Output the [X, Y] coordinate of the center of the cell containing the given text.  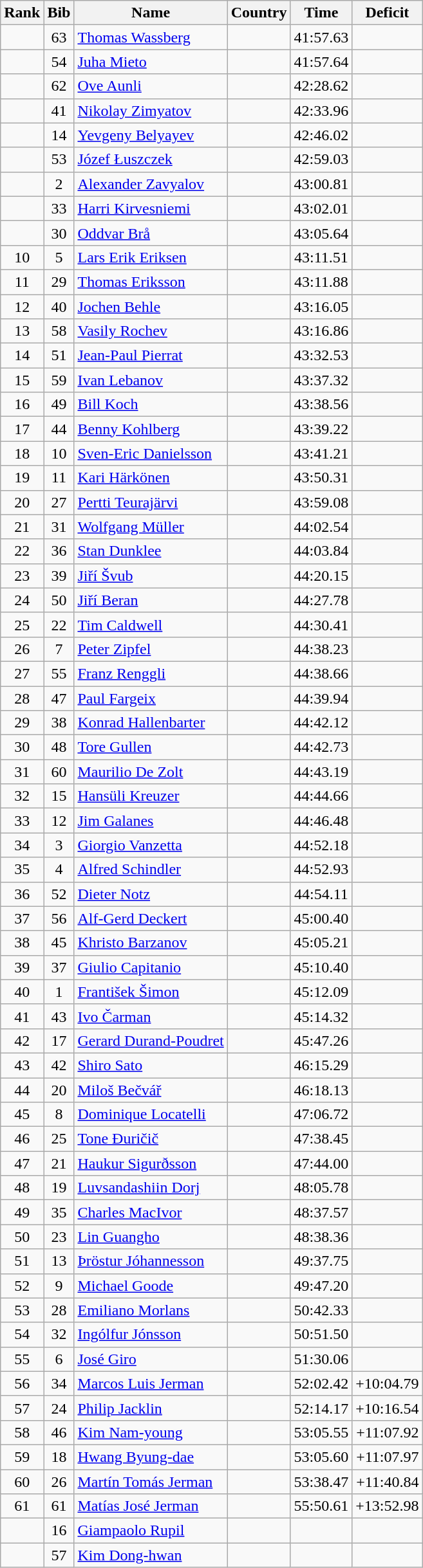
1 [59, 992]
Khristo Barzanov [151, 943]
Franz Renggli [151, 673]
Alfred Schindler [151, 870]
Ingólfur Jónsson [151, 1335]
3 [59, 845]
43:00.81 [321, 184]
Pertti Teurajärvi [151, 502]
Emiliano Morlans [151, 1310]
44:30.41 [321, 624]
Ivo Čarman [151, 1016]
43:32.53 [321, 356]
Benny Kohlberg [151, 429]
44:44.66 [321, 796]
Þröstur Jóhannesson [151, 1261]
Haukur Sigurðsson [151, 1163]
Luvsandashiin Dorj [151, 1188]
43:41.21 [321, 453]
45:47.26 [321, 1041]
45:00.40 [321, 918]
Stan Dunklee [151, 551]
Kari Härkönen [151, 478]
Matías José Jerman [151, 1506]
Time [321, 13]
Name [151, 13]
41:57.63 [321, 37]
43:11.88 [321, 282]
43:16.05 [321, 307]
Deficit [388, 13]
Jim Galanes [151, 821]
Rank [22, 13]
Hwang Byung-dae [151, 1457]
+10:16.54 [388, 1408]
Peter Zipfel [151, 649]
Wolfgang Müller [151, 527]
Dominique Locatelli [151, 1115]
48:38.36 [321, 1237]
+11:07.92 [388, 1432]
44:03.84 [321, 551]
44:42.12 [321, 723]
Country [259, 13]
46:18.13 [321, 1090]
Oddvar Brå [151, 233]
43:37.32 [321, 380]
+10:04.79 [388, 1383]
41:57.64 [321, 62]
Marcos Luis Jerman [151, 1383]
Lars Erik Eriksen [151, 257]
44:52.93 [321, 870]
44:52.18 [321, 845]
Gerard Durand-Poudret [151, 1041]
55:50.61 [321, 1506]
Konrad Hallenbarter [151, 723]
51:30.06 [321, 1359]
4 [59, 870]
Bill Koch [151, 405]
Jiří Švub [151, 576]
Philip Jacklin [151, 1408]
Ivan Lebanov [151, 380]
50:51.50 [321, 1335]
45:05.21 [321, 943]
Tone Ðuričič [151, 1139]
Juha Mieto [151, 62]
44:02.54 [321, 527]
43:05.64 [321, 233]
Giulio Capitanio [151, 967]
43:38.56 [321, 405]
53:05.55 [321, 1432]
Jean-Paul Pierrat [151, 356]
Giorgio Vanzetta [151, 845]
46:15.29 [321, 1065]
43:16.86 [321, 331]
47:38.45 [321, 1139]
62 [59, 86]
44:20.15 [321, 576]
43:02.01 [321, 208]
44:42.73 [321, 747]
48:37.57 [321, 1212]
43:39.22 [321, 429]
Hansüli Kreuzer [151, 796]
Martín Tomás Jerman [151, 1481]
50:42.33 [321, 1310]
49:37.75 [321, 1261]
63 [59, 37]
42:46.02 [321, 135]
Kim Dong-hwan [151, 1555]
49:47.20 [321, 1286]
Kim Nam-young [151, 1432]
Nikolay Zimyatov [151, 111]
Shiro Sato [151, 1065]
44:39.94 [321, 698]
7 [59, 649]
9 [59, 1286]
42:33.96 [321, 111]
+13:52.98 [388, 1506]
44:54.11 [321, 894]
43:11.51 [321, 257]
Jochen Behle [151, 307]
Tore Gullen [151, 747]
+11:40.84 [388, 1481]
Vasily Rochev [151, 331]
José Giro [151, 1359]
48:05.78 [321, 1188]
Sven-Eric Danielsson [151, 453]
Jiří Beran [151, 600]
Dieter Notz [151, 894]
45:14.32 [321, 1016]
44:38.23 [321, 649]
44:46.48 [321, 821]
Bib [59, 13]
Thomas Eriksson [151, 282]
45:12.09 [321, 992]
44:27.78 [321, 600]
52:02.42 [321, 1383]
Paul Fargeix [151, 698]
Ove Aunli [151, 86]
Alexander Zavyalov [151, 184]
Maurilio De Zolt [151, 772]
2 [59, 184]
Giampaolo Rupil [151, 1531]
42:28.62 [321, 86]
Lin Guangho [151, 1237]
František Šimon [151, 992]
5 [59, 257]
6 [59, 1359]
Alf-Gerd Deckert [151, 918]
44:43.19 [321, 772]
Charles MacIvor [151, 1212]
Harri Kirvesniemi [151, 208]
Michael Goode [151, 1286]
Tim Caldwell [151, 624]
Yevgeny Belyayev [151, 135]
53:05.60 [321, 1457]
+11:07.97 [388, 1457]
47:44.00 [321, 1163]
Thomas Wassberg [151, 37]
53:38.47 [321, 1481]
42:59.03 [321, 160]
8 [59, 1115]
47:06.72 [321, 1115]
45:10.40 [321, 967]
Miloš Bečvář [151, 1090]
52:14.17 [321, 1408]
Józef Łuszczek [151, 160]
43:59.08 [321, 502]
43:50.31 [321, 478]
44:38.66 [321, 673]
